Search for the cell housing the specified text and yield its [X, Y] center coordinate. 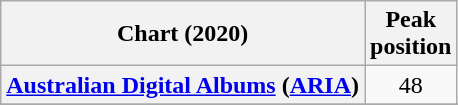
Chart (2020) [183, 34]
Australian Digital Albums (ARIA) [183, 85]
Peakposition [411, 34]
48 [411, 85]
